Scan for the cell matching the given text and deliver its (x, y) coordinate at center. 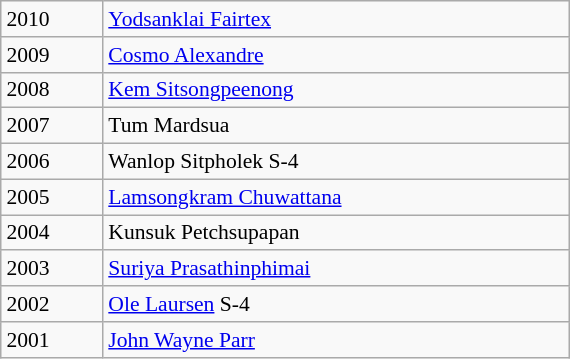
2007 (52, 126)
Suriya Prasathinphimai (336, 268)
2002 (52, 304)
Lamsongkram Chuwattana (336, 197)
Wanlop Sitpholek S-4 (336, 161)
Yodsanklai Fairtex (336, 19)
2001 (52, 339)
2009 (52, 54)
Kem Sitsongpeenong (336, 90)
Ole Laursen S-4 (336, 304)
2010 (52, 19)
2005 (52, 197)
Kunsuk Petchsupapan (336, 232)
Tum Mardsua (336, 126)
2003 (52, 268)
John Wayne Parr (336, 339)
2008 (52, 90)
Cosmo Alexandre (336, 54)
2004 (52, 232)
2006 (52, 161)
